Locate the cell with the specified text and output its (x, y) center coordinate. 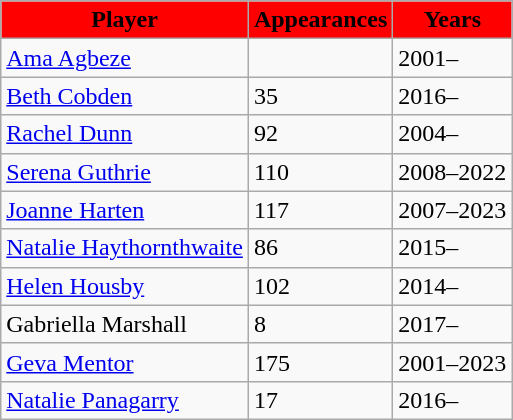
117 (320, 210)
2007–2023 (452, 210)
Gabriella Marshall (125, 324)
35 (320, 96)
Ama Agbeze (125, 58)
Natalie Haythornthwaite (125, 248)
2017– (452, 324)
8 (320, 324)
2008–2022 (452, 172)
Joanne Harten (125, 210)
17 (320, 400)
175 (320, 362)
Rachel Dunn (125, 134)
Geva Mentor (125, 362)
2001– (452, 58)
110 (320, 172)
2014– (452, 286)
Years (452, 20)
92 (320, 134)
2004– (452, 134)
Serena Guthrie (125, 172)
Appearances (320, 20)
Beth Cobden (125, 96)
2015– (452, 248)
2001–2023 (452, 362)
86 (320, 248)
Helen Housby (125, 286)
Player (125, 20)
Natalie Panagarry (125, 400)
102 (320, 286)
